Return the [x, y] coordinate for the center point of the cell that contains the specified text.  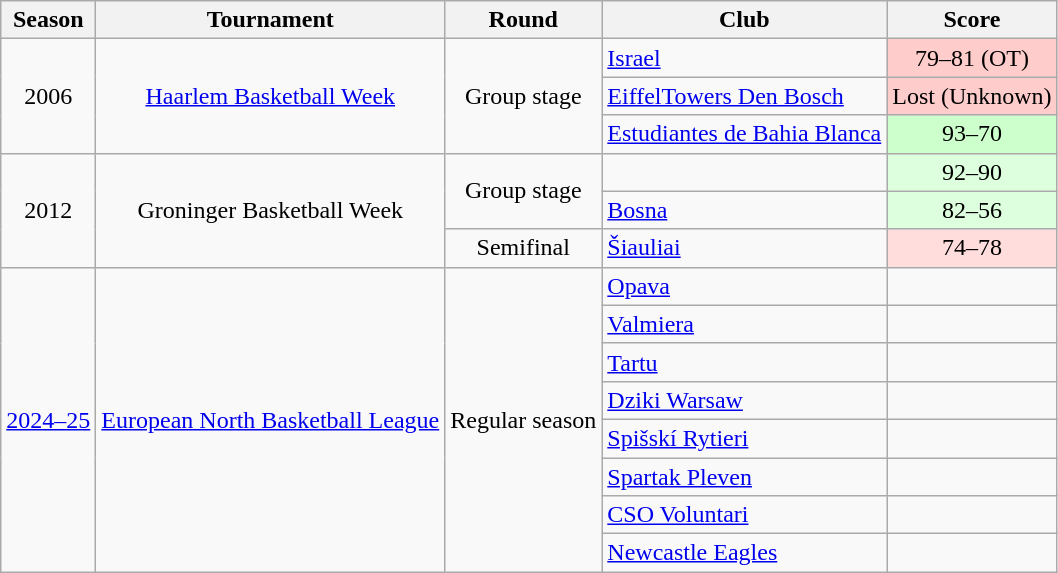
2024–25 [48, 419]
Tournament [270, 20]
82–56 [972, 210]
Estudiantes de Bahia Blanca [744, 134]
Spartak Pleven [744, 477]
Season [48, 20]
Club [744, 20]
93–70 [972, 134]
74–78 [972, 248]
Round [524, 20]
2006 [48, 96]
79–81 (OT) [972, 58]
Haarlem Basketball Week [270, 96]
Šiauliai [744, 248]
Regular season [524, 419]
Israel [744, 58]
Valmiera [744, 324]
European North Basketball League [270, 419]
Lost (Unknown) [972, 96]
CSO Voluntari [744, 515]
2012 [48, 210]
Tartu [744, 362]
EiffelTowers Den Bosch [744, 96]
Newcastle Eagles [744, 553]
92–90 [972, 172]
Semifinal [524, 248]
Bosna [744, 210]
Spišskí Rytieri [744, 438]
Groninger Basketball Week [270, 210]
Dziki Warsaw [744, 400]
Opava [744, 286]
Score [972, 20]
